From the cell containing the given text, extract its center point as [x, y] coordinate. 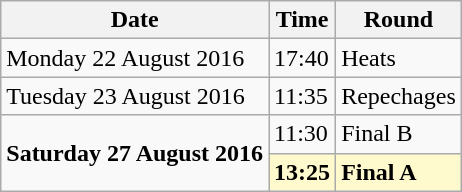
11:30 [302, 134]
17:40 [302, 58]
Heats [399, 58]
Time [302, 20]
13:25 [302, 172]
Repechages [399, 96]
Tuesday 23 August 2016 [135, 96]
Final B [399, 134]
Round [399, 20]
Saturday 27 August 2016 [135, 153]
Date [135, 20]
Final A [399, 172]
11:35 [302, 96]
Monday 22 August 2016 [135, 58]
